For the text-containing cell, return its midpoint in (X, Y) coordinate format. 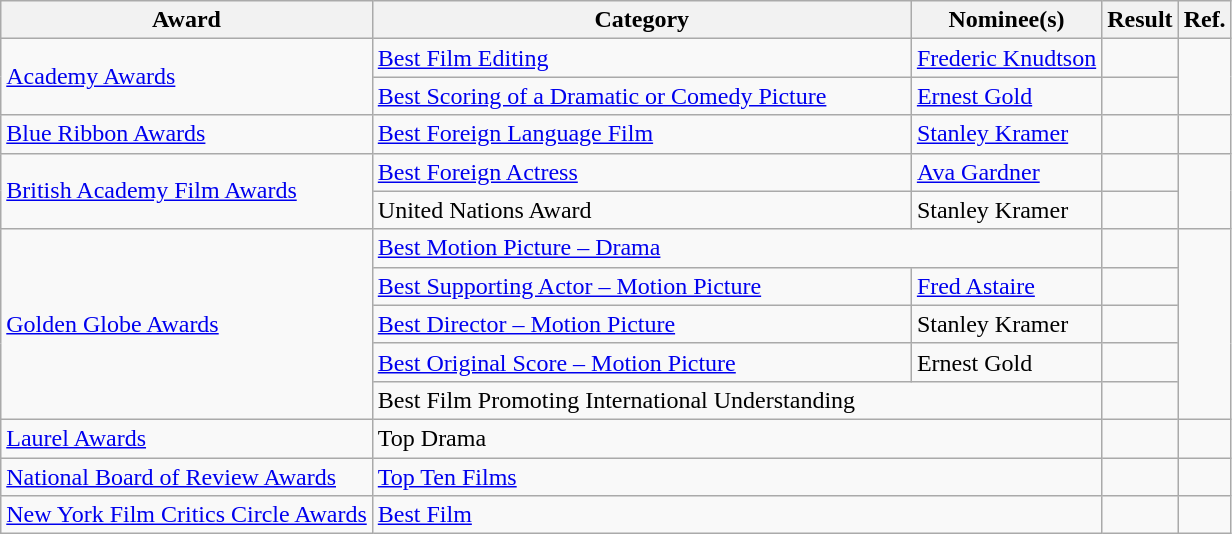
New York Film Critics Circle Awards (187, 515)
Blue Ribbon Awards (187, 134)
Ava Gardner (1006, 172)
Best Motion Picture – Drama (736, 248)
Best Film Promoting International Understanding (736, 400)
Best Film Editing (642, 58)
Best Original Score – Motion Picture (642, 362)
Academy Awards (187, 77)
Result (1140, 20)
Fred Astaire (1006, 286)
National Board of Review Awards (187, 477)
British Academy Film Awards (187, 191)
Best Film (736, 515)
United Nations Award (642, 210)
Category (642, 20)
Ref. (1204, 20)
Top Ten Films (736, 477)
Laurel Awards (187, 438)
Best Foreign Actress (642, 172)
Best Supporting Actor – Motion Picture (642, 286)
Best Director – Motion Picture (642, 324)
Nominee(s) (1006, 20)
Best Foreign Language Film (642, 134)
Frederic Knudtson (1006, 58)
Top Drama (736, 438)
Best Scoring of a Dramatic or Comedy Picture (642, 96)
Award (187, 20)
Golden Globe Awards (187, 324)
